Return (X, Y) of the center of cell containing provided text 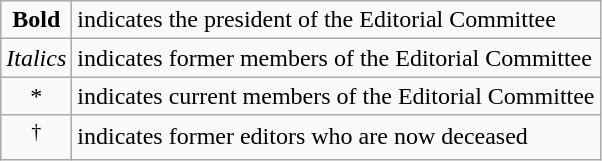
* (36, 96)
indicates former editors who are now deceased (336, 138)
† (36, 138)
indicates current members of the Editorial Committee (336, 96)
indicates the president of the Editorial Committee (336, 20)
Bold (36, 20)
indicates former members of the Editorial Committee (336, 58)
Italics (36, 58)
